Search for the cell housing the specified text and yield its [x, y] center coordinate. 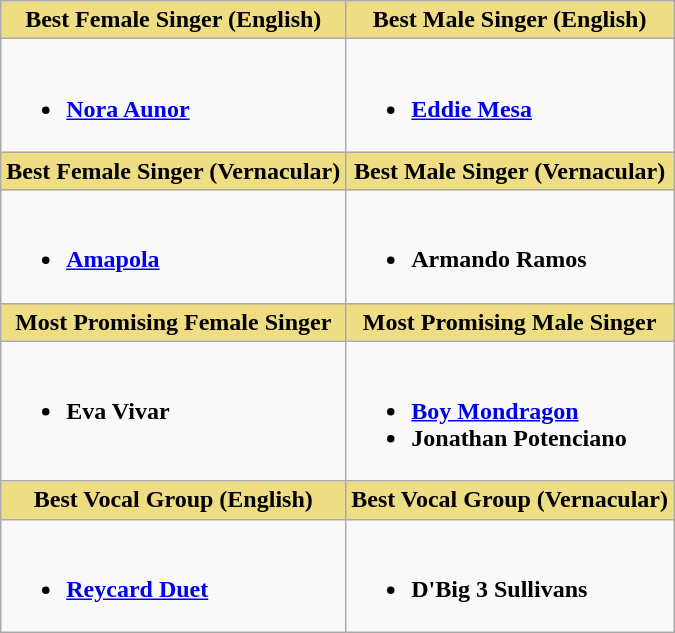
Best Male Singer (English) [510, 20]
Eva Vivar [174, 411]
Nora Aunor [174, 96]
Best Male Singer (Vernacular) [510, 171]
Best Vocal Group (English) [174, 500]
Most Promising Male Singer [510, 322]
Boy MondragonJonathan Potenciano [510, 411]
Most Promising Female Singer [174, 322]
Armando Ramos [510, 246]
Reycard Duet [174, 576]
Best Female Singer (Vernacular) [174, 171]
Eddie Mesa [510, 96]
Amapola [174, 246]
D'Big 3 Sullivans [510, 576]
Best Vocal Group (Vernacular) [510, 500]
Best Female Singer (English) [174, 20]
